Return (X, Y) of the center of cell containing provided text 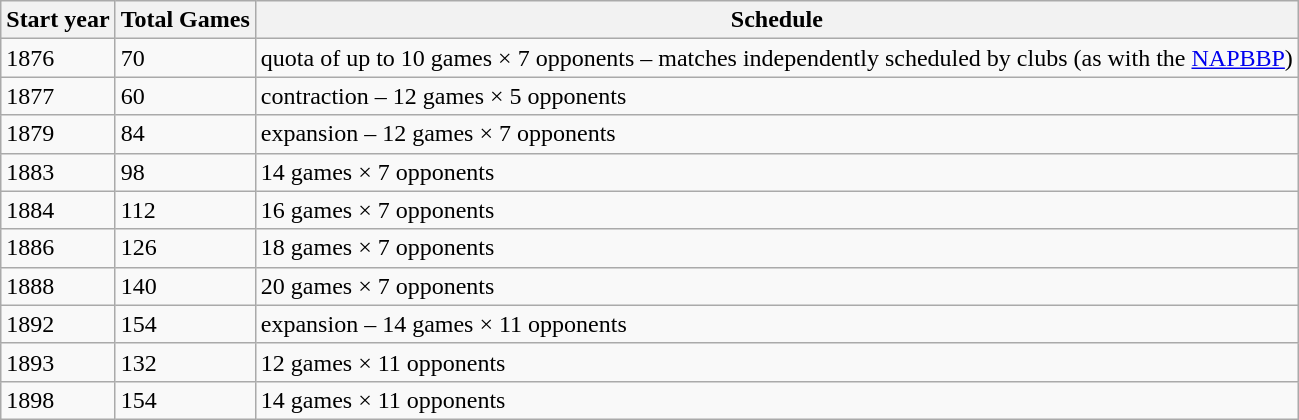
126 (185, 248)
18 games × 7 opponents (776, 248)
16 games × 7 opponents (776, 210)
1898 (58, 400)
Total Games (185, 20)
60 (185, 96)
70 (185, 58)
Start year (58, 20)
14 games × 11 opponents (776, 400)
1884 (58, 210)
98 (185, 172)
84 (185, 134)
1877 (58, 96)
1888 (58, 286)
contraction – 12 games × 5 opponents (776, 96)
quota of up to 10 games × 7 opponents – matches independently scheduled by clubs (as with the NAPBBP) (776, 58)
1883 (58, 172)
20 games × 7 opponents (776, 286)
112 (185, 210)
14 games × 7 opponents (776, 172)
132 (185, 362)
1893 (58, 362)
1879 (58, 134)
1892 (58, 324)
1886 (58, 248)
1876 (58, 58)
140 (185, 286)
expansion – 12 games × 7 opponents (776, 134)
expansion – 14 games × 11 opponents (776, 324)
Schedule (776, 20)
12 games × 11 opponents (776, 362)
